Capture the cell that displays the provided text and extract its [x, y] central coordinate. 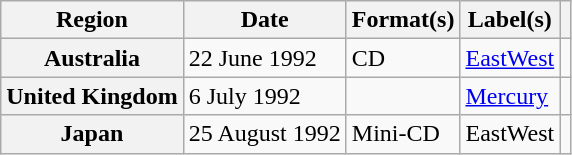
Label(s) [510, 20]
United Kingdom [92, 96]
Australia [92, 58]
Region [92, 20]
Mercury [510, 96]
25 August 1992 [264, 134]
CD [403, 58]
6 July 1992 [264, 96]
Mini-CD [403, 134]
22 June 1992 [264, 58]
Format(s) [403, 20]
Japan [92, 134]
Date [264, 20]
